Determine the [x, y] coordinate at the center of the cell enclosing the given text.  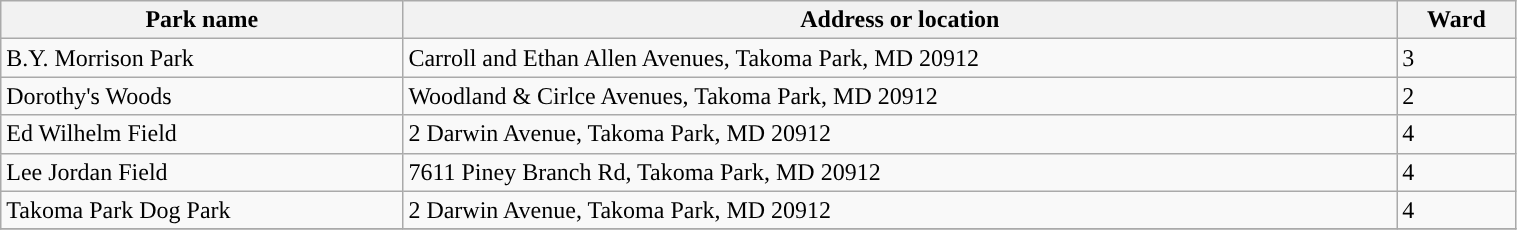
Lee Jordan Field [202, 172]
Ed Wilhelm Field [202, 134]
Address or location [900, 20]
Woodland & Cirlce Avenues, Takoma Park, MD 20912 [900, 96]
Park name [202, 20]
Takoma Park Dog Park [202, 210]
Carroll and Ethan Allen Avenues, Takoma Park, MD 20912 [900, 58]
7611 Piney Branch Rd, Takoma Park, MD 20912 [900, 172]
2 [1456, 96]
B.Y. Morrison Park [202, 58]
Dorothy's Woods [202, 96]
3 [1456, 58]
Ward [1456, 20]
